Return the (x, y) coordinate for the center point of the cell that contains the specified text.  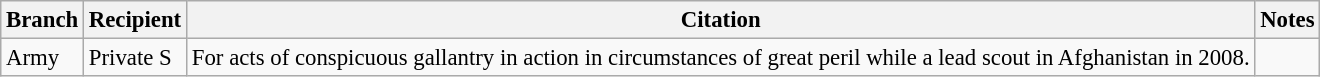
Recipient (136, 20)
Army (42, 58)
Notes (1288, 20)
Private S (136, 58)
For acts of conspicuous gallantry in action in circumstances of great peril while a lead scout in Afghanistan in 2008. (720, 58)
Branch (42, 20)
Citation (720, 20)
